From the cell containing the given text, extract its center point as (x, y) coordinate. 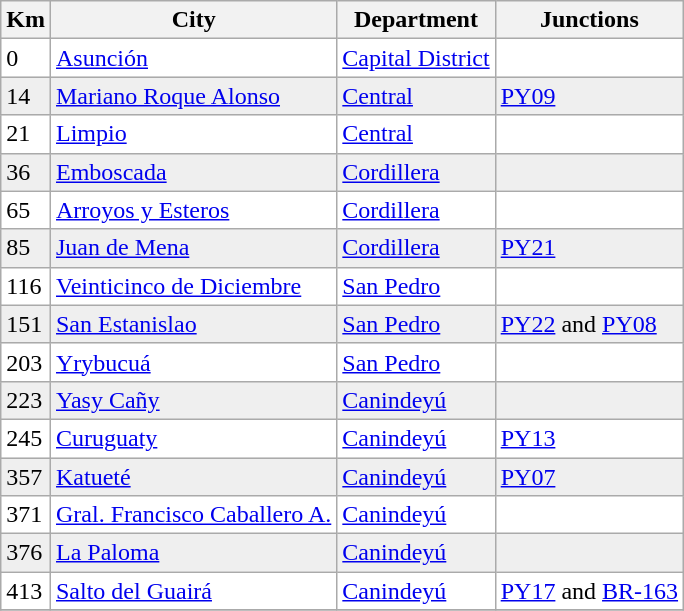
Gral. Francisco Caballero A. (193, 515)
Yasy Cañy (193, 400)
376 (26, 553)
Emboscada (193, 172)
Veinticinco de Diciembre (193, 286)
Capital District (416, 58)
Department (416, 20)
San Estanislao (193, 324)
116 (26, 286)
PY07 (589, 477)
21 (26, 134)
PY09 (589, 96)
Asunción (193, 58)
371 (26, 515)
Curuguaty (193, 438)
151 (26, 324)
La Paloma (193, 553)
Yrybucuá (193, 362)
223 (26, 400)
Salto del Guairá (193, 591)
Junctions (589, 20)
Km (26, 20)
85 (26, 248)
14 (26, 96)
Katueté (193, 477)
245 (26, 438)
Mariano Roque Alonso (193, 96)
203 (26, 362)
0 (26, 58)
PY13 (589, 438)
Arroyos y Esteros (193, 210)
PY17 and BR-163 (589, 591)
36 (26, 172)
City (193, 20)
357 (26, 477)
PY22 and PY08 (589, 324)
413 (26, 591)
65 (26, 210)
PY21 (589, 248)
Limpio (193, 134)
Juan de Mena (193, 248)
